Return the [x, y] coordinate for the center point of the cell that contains the specified text.  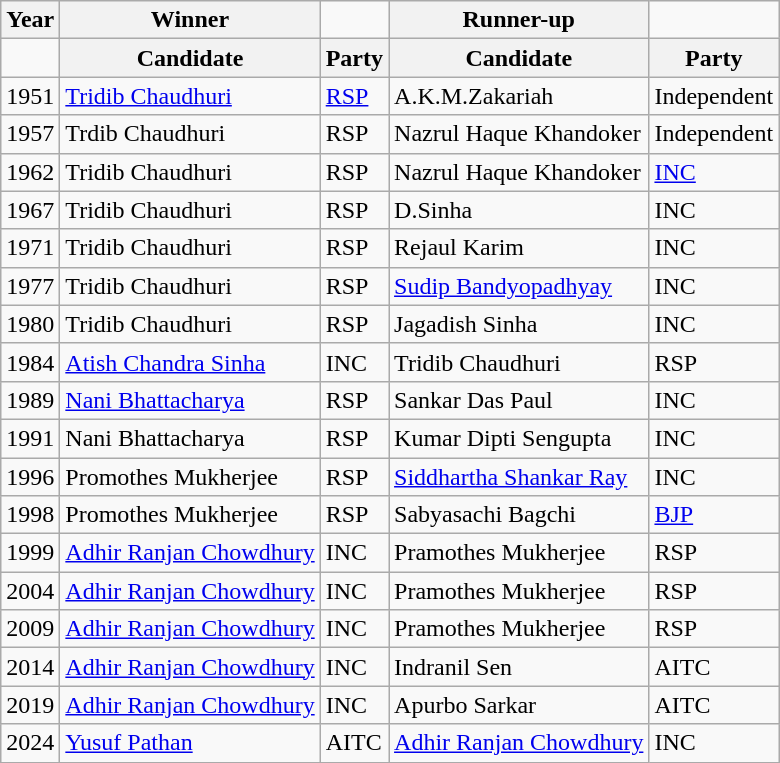
Sudip Bandyopadhyay [519, 286]
1967 [30, 210]
2024 [30, 743]
1980 [30, 324]
Siddhartha Shankar Ray [519, 477]
1984 [30, 362]
Sabyasachi Bagchi [519, 515]
2014 [30, 667]
2004 [30, 591]
2009 [30, 629]
Apurbo Sarkar [519, 705]
Sankar Das Paul [519, 400]
1957 [30, 134]
1962 [30, 172]
1991 [30, 438]
Trdib Chaudhuri [190, 134]
Indranil Sen [519, 667]
Jagadish Sinha [519, 324]
Kumar Dipti Sengupta [519, 438]
Atish Chandra Sinha [190, 362]
1998 [30, 515]
Year [30, 20]
Yusuf Pathan [190, 743]
1989 [30, 400]
BJP [714, 515]
A.K.M.Zakariah [519, 96]
Runner-up [519, 20]
Rejaul Karim [519, 248]
1971 [30, 248]
D.Sinha [519, 210]
2019 [30, 705]
1999 [30, 553]
1977 [30, 286]
Winner [190, 20]
1951 [30, 96]
1996 [30, 477]
